Search for the cell housing the specified text and yield its (x, y) center coordinate. 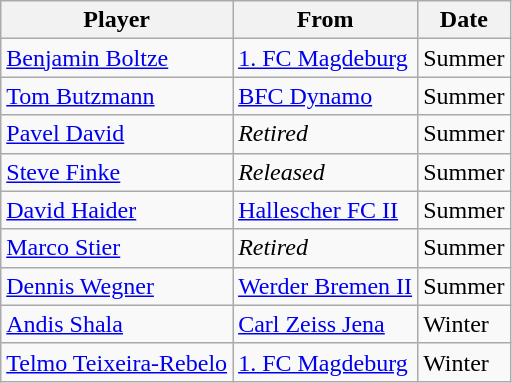
Pavel David (117, 134)
Benjamin Boltze (117, 58)
Date (464, 20)
Carl Zeiss Jena (326, 324)
From (326, 20)
Telmo Teixeira-Rebelo (117, 362)
Steve Finke (117, 172)
Marco Stier (117, 248)
Released (326, 172)
Andis Shala (117, 324)
Player (117, 20)
BFC Dynamo (326, 96)
Hallescher FC II (326, 210)
Werder Bremen II (326, 286)
Dennis Wegner (117, 286)
Tom Butzmann (117, 96)
David Haider (117, 210)
